From the cell containing the given text, extract its center point as [x, y] coordinate. 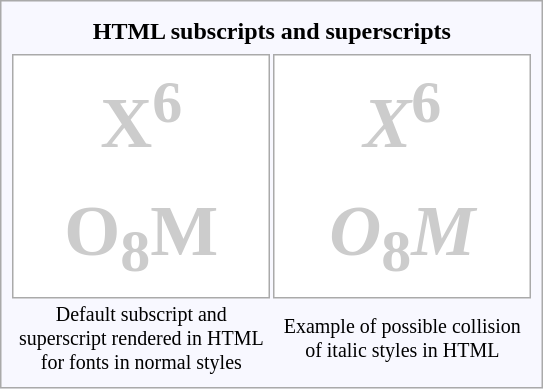
Example of possible collision of italic styles in HTML [402, 340]
HTML subscripts and superscripts [272, 32]
Default subscript and superscript rendered in HTML for fonts in normal styles [141, 340]
